From the cell containing the given text, extract its center point as (x, y) coordinate. 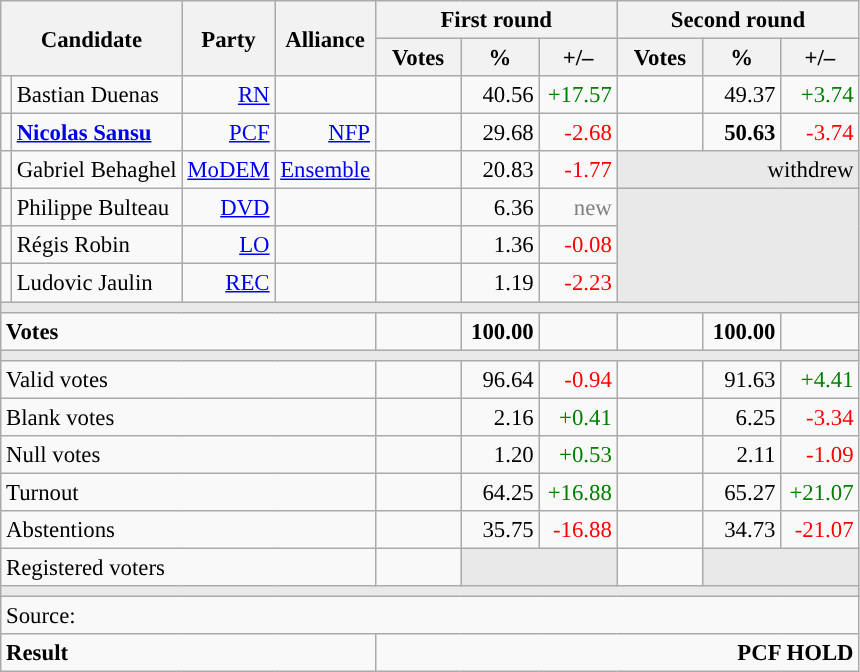
Nicolas Sansu (96, 133)
49.37 (742, 95)
-3.74 (820, 133)
-21.07 (820, 530)
-0.94 (578, 379)
Null votes (188, 455)
Bastian Duenas (96, 95)
Ensemble (325, 170)
PCF (228, 133)
Alliance (325, 38)
Valid votes (188, 379)
MoDEM (228, 170)
96.64 (500, 379)
+21.07 (820, 492)
Ludovic Jaulin (96, 283)
91.63 (742, 379)
40.56 (500, 95)
-16.88 (578, 530)
Philippe Bulteau (96, 208)
-0.08 (578, 245)
PCF HOLD (617, 653)
Result (188, 653)
Régis Robin (96, 245)
+0.41 (578, 417)
+16.88 (578, 492)
6.36 (500, 208)
1.20 (500, 455)
Registered voters (188, 567)
50.63 (742, 133)
-2.68 (578, 133)
new (578, 208)
6.25 (742, 417)
2.11 (742, 455)
DVD (228, 208)
20.83 (500, 170)
NFP (325, 133)
First round (496, 20)
Candidate (92, 38)
Gabriel Behaghel (96, 170)
-1.09 (820, 455)
29.68 (500, 133)
Second round (738, 20)
+0.53 (578, 455)
1.19 (500, 283)
64.25 (500, 492)
+4.41 (820, 379)
-3.34 (820, 417)
-1.77 (578, 170)
Abstentions (188, 530)
Turnout (188, 492)
-2.23 (578, 283)
+3.74 (820, 95)
1.36 (500, 245)
RN (228, 95)
LO (228, 245)
Blank votes (188, 417)
65.27 (742, 492)
34.73 (742, 530)
+17.57 (578, 95)
35.75 (500, 530)
2.16 (500, 417)
Source: (430, 616)
Party (228, 38)
withdrew (738, 170)
REC (228, 283)
